Capture the cell that displays the provided text and extract its [x, y] central coordinate. 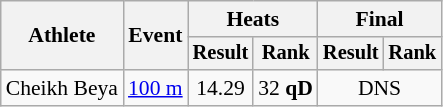
Final [380, 19]
14.29 [221, 88]
Heats [253, 19]
DNS [380, 88]
Athlete [62, 36]
Event [156, 36]
32 qD [286, 88]
100 m [156, 88]
Cheikh Beya [62, 88]
